Capture the cell that displays the provided text and extract its (X, Y) central coordinate. 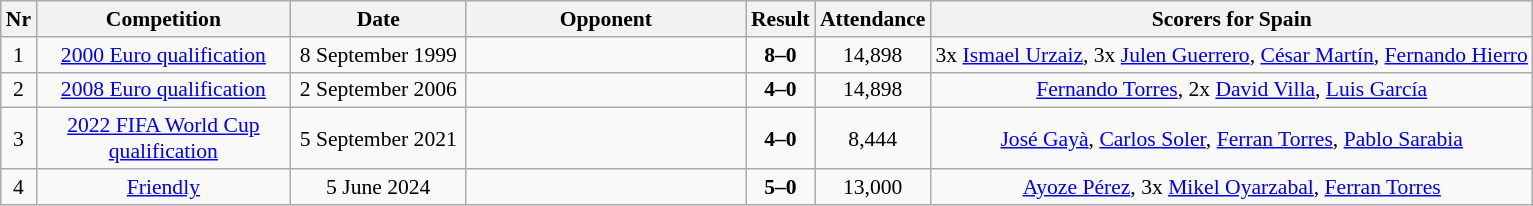
1 (18, 55)
Result (780, 19)
2000 Euro qualification (164, 55)
5–0 (780, 187)
Opponent (606, 19)
Competition (164, 19)
Friendly (164, 187)
2 September 2006 (378, 90)
5 September 2021 (378, 138)
2 (18, 90)
5 June 2024 (378, 187)
2022 FIFA World Cup qualification (164, 138)
Nr (18, 19)
Ayoze Pérez, 3x Mikel Oyarzabal, Ferran Torres (1231, 187)
Date (378, 19)
Attendance (873, 19)
3 (18, 138)
Fernando Torres, 2x David Villa, Luis García (1231, 90)
8,444 (873, 138)
8–0 (780, 55)
13,000 (873, 187)
3x Ismael Urzaiz, 3x Julen Guerrero, César Martín, Fernando Hierro (1231, 55)
2008 Euro qualification (164, 90)
Scorers for Spain (1231, 19)
4 (18, 187)
8 September 1999 (378, 55)
José Gayà, Carlos Soler, Ferran Torres, Pablo Sarabia (1231, 138)
